Pinpoint the cell where the given text exists, returning its (x, y) midpoint coordinate. 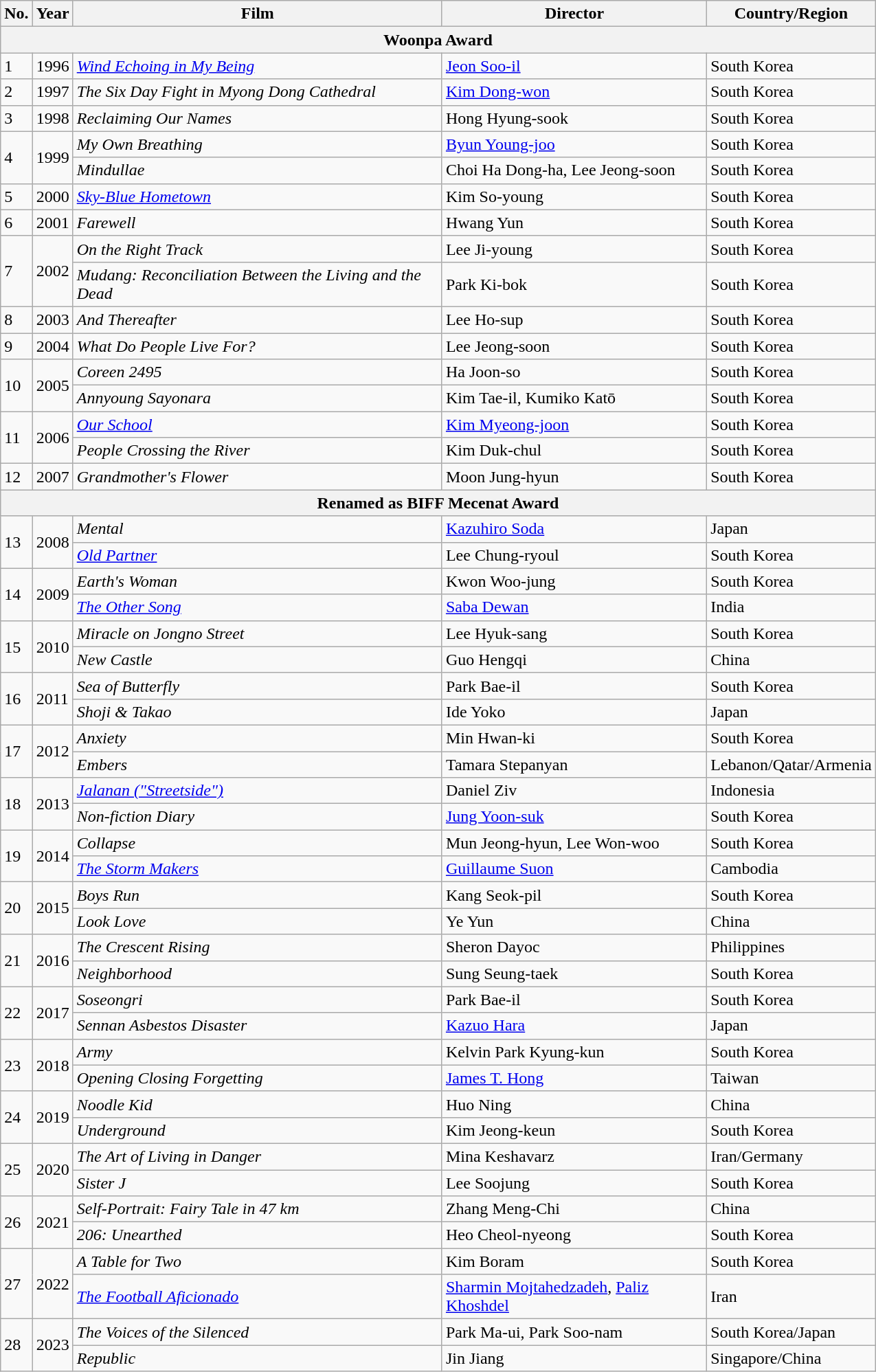
Heo Cheol-nyeong (574, 1235)
Kim Jeong-keun (574, 1130)
Lee Hyuk-sang (574, 633)
Embers (257, 765)
1999 (52, 157)
Director (574, 14)
Annyoung Sayonara (257, 398)
2 (16, 92)
Iran/Germany (791, 1156)
Park Ma-ui, Park Soo-nam (574, 1332)
The Football Aficionado (257, 1297)
Noodle Kid (257, 1104)
18 (16, 804)
Guo Hengqi (574, 660)
Kazuo Hara (574, 1026)
Lee Jeong-soon (574, 346)
1 (16, 66)
Underground (257, 1130)
Lebanon/Qatar/Armenia (791, 765)
Sheron Dayoc (574, 947)
India (791, 607)
Lee Ho-sup (574, 319)
A Table for Two (257, 1261)
Shoji & Takao (257, 712)
3 (16, 118)
Tamara Stepanyan (574, 765)
Kazuhiro Soda (574, 529)
14 (16, 594)
2001 (52, 223)
Reclaiming Our Names (257, 118)
Kang Seok-pil (574, 895)
2010 (52, 646)
Country/Region (791, 14)
Guillaume Suon (574, 869)
2019 (52, 1117)
23 (16, 1065)
2005 (52, 385)
Boys Run (257, 895)
Miracle on Jongno Street (257, 633)
12 (16, 477)
Neighborhood (257, 974)
Iran (791, 1297)
Philippines (791, 947)
My Own Breathing (257, 144)
Sennan Asbestos Disaster (257, 1026)
Cambodia (791, 869)
2021 (52, 1222)
11 (16, 438)
Sung Seung-taek (574, 974)
The Other Song (257, 607)
2013 (52, 804)
20 (16, 908)
Hwang Yun (574, 223)
Ye Yun (574, 921)
2009 (52, 594)
And Thereafter (257, 319)
What Do People Live For? (257, 346)
Republic (257, 1358)
2020 (52, 1169)
Park Ki-bok (574, 284)
Kim Boram (574, 1261)
2007 (52, 477)
Renamed as BIFF Mecenat Award (438, 503)
Sea of Butterfly (257, 686)
Lee Ji-young (574, 249)
Soseongri (257, 1000)
Farewell (257, 223)
Opening Closing Forgetting (257, 1078)
13 (16, 542)
2011 (52, 699)
Mina Keshavarz (574, 1156)
2002 (52, 271)
Sister J (257, 1182)
19 (16, 856)
Sharmin Mojtahedzadeh, Paliz Khoshdel (574, 1297)
2012 (52, 751)
Mudang: Reconciliation Between the Living and the Dead (257, 284)
Wind Echoing in My Being (257, 66)
1998 (52, 118)
The Crescent Rising (257, 947)
Film (257, 14)
Taiwan (791, 1078)
7 (16, 271)
Woonpa Award (438, 40)
Mindullae (257, 170)
2016 (52, 960)
On the Right Track (257, 249)
21 (16, 960)
Byun Young-joo (574, 144)
People Crossing the River (257, 451)
Kim Duk-chul (574, 451)
Daniel Ziv (574, 791)
Singapore/China (791, 1358)
2004 (52, 346)
Jalanan ("Streetside") (257, 791)
Ide Yoko (574, 712)
Mental (257, 529)
17 (16, 751)
2008 (52, 542)
2015 (52, 908)
Collapse (257, 843)
South Korea/Japan (791, 1332)
22 (16, 1013)
Coreen 2495 (257, 372)
Kwon Woo-jung (574, 581)
No. (16, 14)
8 (16, 319)
New Castle (257, 660)
2000 (52, 196)
206: Unearthed (257, 1235)
Army (257, 1052)
Min Hwan-ki (574, 738)
Jin Jiang (574, 1358)
Anxiety (257, 738)
Jung Yoon-suk (574, 817)
Old Partner (257, 555)
Hong Hyung-sook (574, 118)
Choi Ha Dong-ha, Lee Jeong-soon (574, 170)
15 (16, 646)
Lee Chung-ryoul (574, 555)
Earth's Woman (257, 581)
James T. Hong (574, 1078)
2006 (52, 438)
Kim Tae-il, Kumiko Katō (574, 398)
Moon Jung-hyun (574, 477)
2023 (52, 1345)
Sky-Blue Hometown (257, 196)
16 (16, 699)
10 (16, 385)
2017 (52, 1013)
4 (16, 157)
The Art of Living in Danger (257, 1156)
Ha Joon-so (574, 372)
Mun Jeong-hyun, Lee Won-woo (574, 843)
The Storm Makers (257, 869)
Look Love (257, 921)
Lee Soojung (574, 1182)
Kim So-young (574, 196)
Self-Portrait: Fairy Tale in 47 km (257, 1209)
5 (16, 196)
1997 (52, 92)
Our School (257, 425)
9 (16, 346)
2022 (52, 1283)
27 (16, 1283)
Indonesia (791, 791)
2003 (52, 319)
Kim Myeong-joon (574, 425)
Non-fiction Diary (257, 817)
The Six Day Fight in Myong Dong Cathedral (257, 92)
26 (16, 1222)
24 (16, 1117)
The Voices of the Silenced (257, 1332)
2018 (52, 1065)
Kim Dong-won (574, 92)
6 (16, 223)
Jeon Soo-il (574, 66)
25 (16, 1169)
Huo Ning (574, 1104)
Grandmother's Flower (257, 477)
Year (52, 14)
28 (16, 1345)
Kelvin Park Kyung-kun (574, 1052)
Zhang Meng-Chi (574, 1209)
Saba Dewan (574, 607)
2014 (52, 856)
1996 (52, 66)
